Find where the given text appears and provide that cell's center as [X, Y] coordinate. 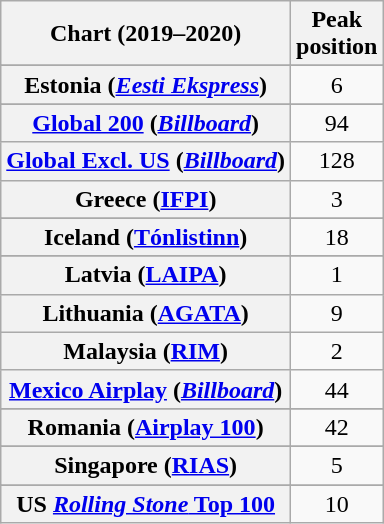
10 [337, 503]
Iceland (Tónlistinn) [146, 237]
42 [337, 427]
Global Excl. US (Billboard) [146, 161]
2 [337, 351]
44 [337, 389]
Greece (IFPI) [146, 199]
Lithuania (AGATA) [146, 313]
6 [337, 85]
Chart (2019–2020) [146, 34]
18 [337, 237]
Romania (Airplay 100) [146, 427]
9 [337, 313]
Peakposition [337, 34]
US Rolling Stone Top 100 [146, 503]
128 [337, 161]
Malaysia (RIM) [146, 351]
Mexico Airplay (Billboard) [146, 389]
5 [337, 465]
Singapore (RIAS) [146, 465]
Estonia (Eesti Ekspress) [146, 85]
1 [337, 275]
Latvia (LAIPA) [146, 275]
94 [337, 123]
Global 200 (Billboard) [146, 123]
3 [337, 199]
